Capture the cell that displays the provided text and extract its [X, Y] central coordinate. 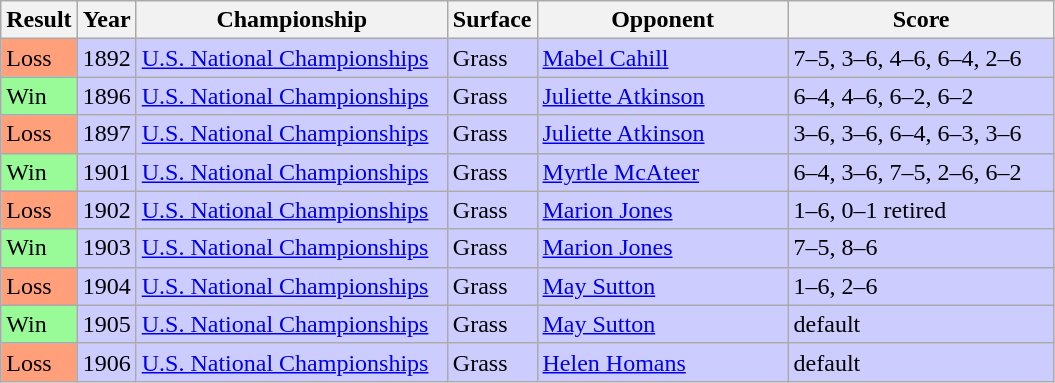
Mabel Cahill [662, 58]
1904 [106, 286]
1896 [106, 96]
1–6, 0–1 retired [921, 210]
3–6, 3–6, 6–4, 6–3, 3–6 [921, 134]
6–4, 4–6, 6–2, 6–2 [921, 96]
Year [106, 20]
Score [921, 20]
6–4, 3–6, 7–5, 2–6, 6–2 [921, 172]
1906 [106, 362]
Championship [292, 20]
Myrtle McAteer [662, 172]
7–5, 8–6 [921, 248]
1897 [106, 134]
1901 [106, 172]
Opponent [662, 20]
1892 [106, 58]
Result [39, 20]
Surface [492, 20]
1905 [106, 324]
1–6, 2–6 [921, 286]
Helen Homans [662, 362]
1903 [106, 248]
7–5, 3–6, 4–6, 6–4, 2–6 [921, 58]
1902 [106, 210]
